Output the (X, Y) coordinate of the center of the cell containing the given text.  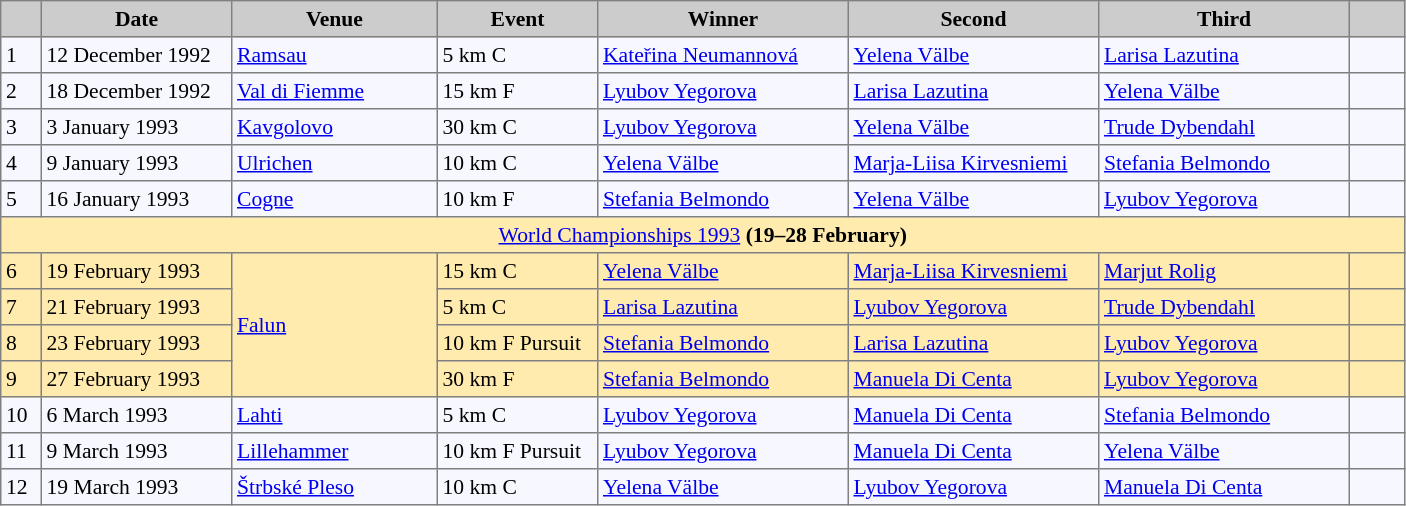
Falun (335, 325)
8 (21, 343)
Lahti (335, 415)
23 February 1993 (136, 343)
15 km F (517, 91)
16 January 1993 (136, 199)
Venue (335, 19)
3 (21, 127)
19 March 1993 (136, 487)
Winner (723, 19)
12 (21, 487)
Ulrichen (335, 163)
19 February 1993 (136, 271)
7 (21, 307)
30 km C (517, 127)
Event (517, 19)
Kavgolovo (335, 127)
6 March 1993 (136, 415)
5 (21, 199)
21 February 1993 (136, 307)
10 km F (517, 199)
10 (21, 415)
27 February 1993 (136, 379)
2 (21, 91)
18 December 1992 (136, 91)
Kateřina Neumannová (723, 55)
6 (21, 271)
9 January 1993 (136, 163)
Lillehammer (335, 451)
1 (21, 55)
30 km F (517, 379)
9 (21, 379)
Cogne (335, 199)
4 (21, 163)
Third (1224, 19)
Val di Fiemme (335, 91)
15 km C (517, 271)
Second (973, 19)
12 December 1992 (136, 55)
9 March 1993 (136, 451)
World Championships 1993 (19–28 February) (703, 235)
11 (21, 451)
Štrbské Pleso (335, 487)
3 January 1993 (136, 127)
Date (136, 19)
Marjut Rolig (1224, 271)
Ramsau (335, 55)
